Return the [X, Y] coordinate for the center point of the cell that contains the specified text.  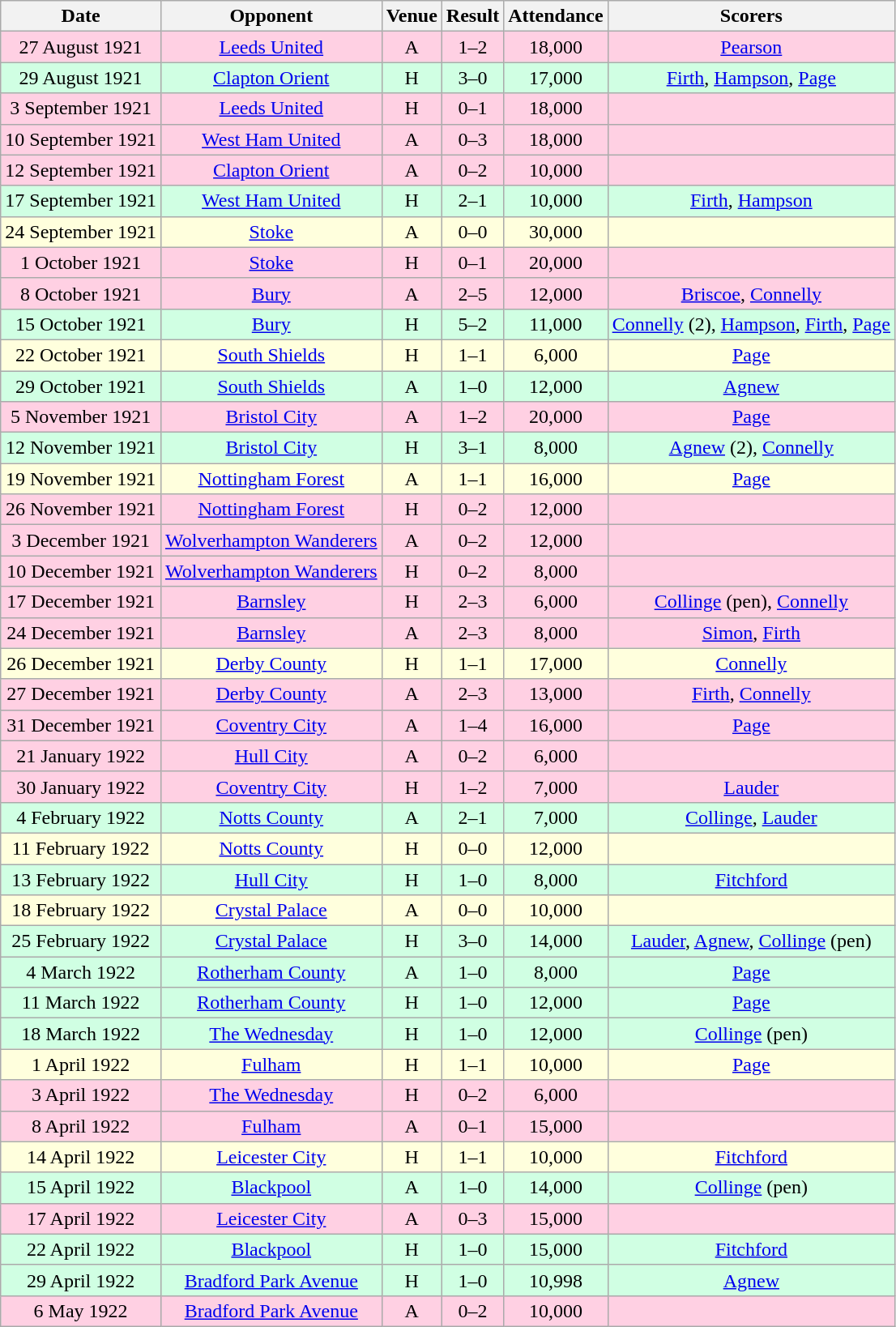
Venue [412, 16]
30 January 1922 [81, 787]
Collinge, Lauder [751, 817]
24 December 1921 [81, 633]
3 April 1922 [81, 1095]
13,000 [556, 694]
15 October 1921 [81, 324]
17 September 1921 [81, 201]
14 April 1922 [81, 1157]
Date [81, 16]
Briscoe, Connelly [751, 293]
22 October 1921 [81, 355]
12 November 1921 [81, 448]
21 January 1922 [81, 756]
Result [472, 16]
Connelly (2), Hampson, Firth, Page [751, 324]
Agnew (2), Connelly [751, 448]
27 August 1921 [81, 47]
17 April 1922 [81, 1218]
Connelly [751, 663]
11,000 [556, 324]
15 April 1922 [81, 1188]
31 December 1921 [81, 725]
3 December 1921 [81, 540]
3 September 1921 [81, 109]
27 December 1921 [81, 694]
1 April 1922 [81, 1065]
19 November 1921 [81, 479]
24 September 1921 [81, 232]
Scorers [751, 16]
10,998 [556, 1280]
13 February 1922 [81, 879]
4 March 1922 [81, 972]
12 September 1921 [81, 170]
8 April 1922 [81, 1126]
11 February 1922 [81, 848]
Opponent [271, 16]
3–1 [472, 448]
1 October 1921 [81, 262]
29 August 1921 [81, 78]
1–4 [472, 725]
30,000 [556, 232]
2–5 [472, 293]
29 October 1921 [81, 386]
18 February 1922 [81, 911]
8 October 1921 [81, 293]
25 February 1922 [81, 941]
5–2 [472, 324]
Lauder, Agnew, Collinge (pen) [751, 941]
26 November 1921 [81, 510]
Firth, Hampson, Page [751, 78]
5 November 1921 [81, 417]
10 September 1921 [81, 139]
26 December 1921 [81, 663]
Attendance [556, 16]
Firth, Connelly [751, 694]
11 March 1922 [81, 1003]
29 April 1922 [81, 1280]
Pearson [751, 47]
Firth, Hampson [751, 201]
Lauder [751, 787]
4 February 1922 [81, 817]
6 May 1922 [81, 1311]
10 December 1921 [81, 571]
17 December 1921 [81, 602]
Collinge (pen), Connelly [751, 602]
18 March 1922 [81, 1034]
22 April 1922 [81, 1249]
Simon, Firth [751, 633]
